From the cell containing the given text, extract its center point as [X, Y] coordinate. 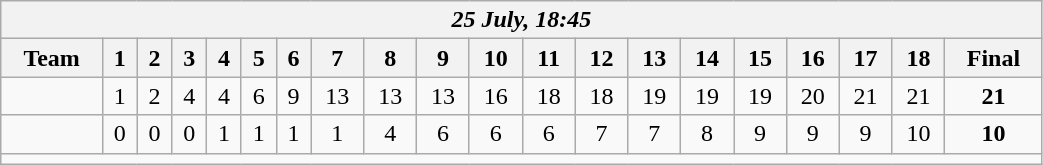
5 [258, 58]
Final [994, 58]
Team [52, 58]
17 [866, 58]
11 [548, 58]
20 [812, 96]
25 July, 18:45 [522, 20]
15 [760, 58]
3 [190, 58]
12 [602, 58]
14 [708, 58]
